Locate the cell with the specified text and output its [X, Y] center coordinate. 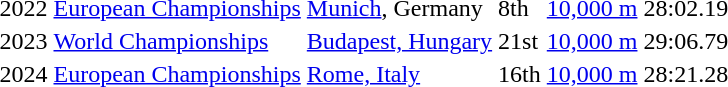
21st [520, 41]
World Championships [177, 41]
10,000 m [592, 41]
Budapest, Hungary [399, 41]
